Find where the given text appears and provide that cell's center as (x, y) coordinate. 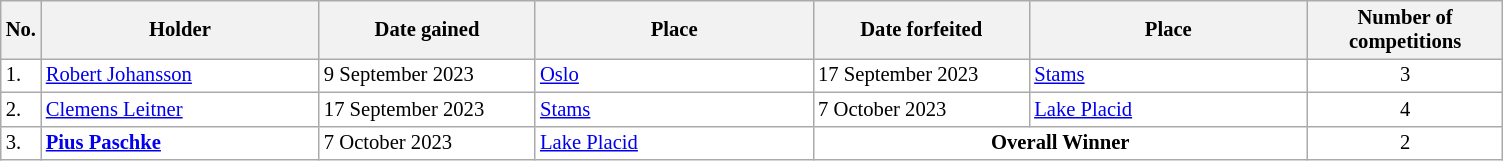
Overall Winner (1060, 143)
Oslo (674, 75)
3. (21, 143)
4 (1404, 109)
9 September 2023 (427, 75)
Date forfeited (921, 29)
Date gained (427, 29)
2 (1404, 143)
Robert Johansson (180, 75)
No. (21, 29)
Pius Paschke (180, 143)
Clemens Leitner (180, 109)
3 (1404, 75)
Holder (180, 29)
2. (21, 109)
1. (21, 75)
Number of competitions (1404, 29)
